Detect which cell encompasses the target text, then output its (X, Y) center coordinate. 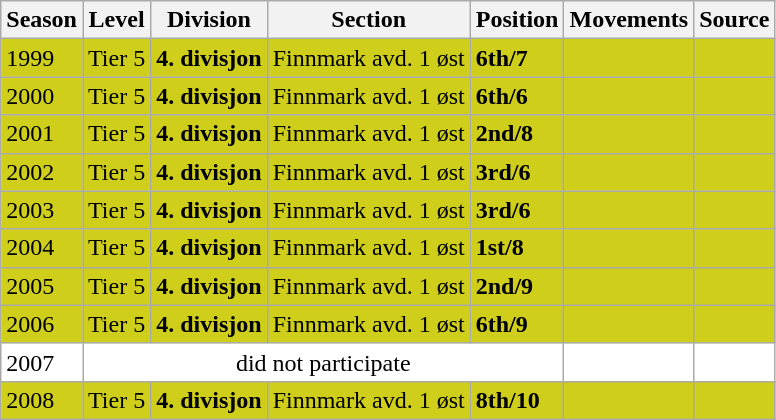
2000 (42, 96)
Season (42, 20)
2006 (42, 324)
Position (517, 20)
2004 (42, 248)
2nd/9 (517, 286)
Movements (629, 20)
6th/7 (517, 58)
2002 (42, 172)
did not participate (322, 362)
Level (116, 20)
6th/6 (517, 96)
1999 (42, 58)
8th/10 (517, 400)
2nd/8 (517, 134)
2005 (42, 286)
2001 (42, 134)
Section (368, 20)
2003 (42, 210)
6th/9 (517, 324)
1st/8 (517, 248)
2007 (42, 362)
Source (734, 20)
Division (209, 20)
2008 (42, 400)
